From the cell containing the given text, extract its center point as (x, y) coordinate. 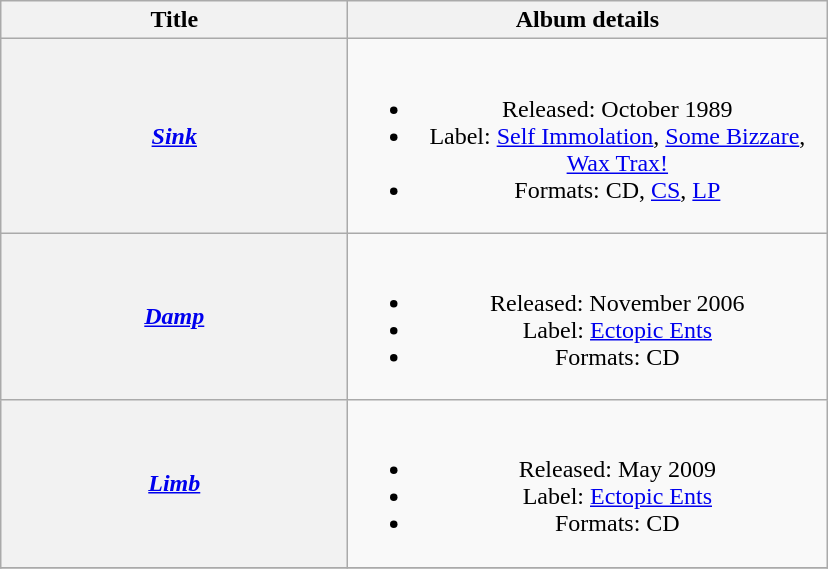
Title (174, 20)
Album details (588, 20)
Released: October 1989Label: Self Immolation, Some Bizzare, Wax Trax!Formats: CD, CS, LP (588, 136)
Damp (174, 316)
Limb (174, 484)
Released: November 2006Label: Ectopic EntsFormats: CD (588, 316)
Sink (174, 136)
Released: May 2009Label: Ectopic EntsFormats: CD (588, 484)
